Locate the cell with the specified text and output its (x, y) center coordinate. 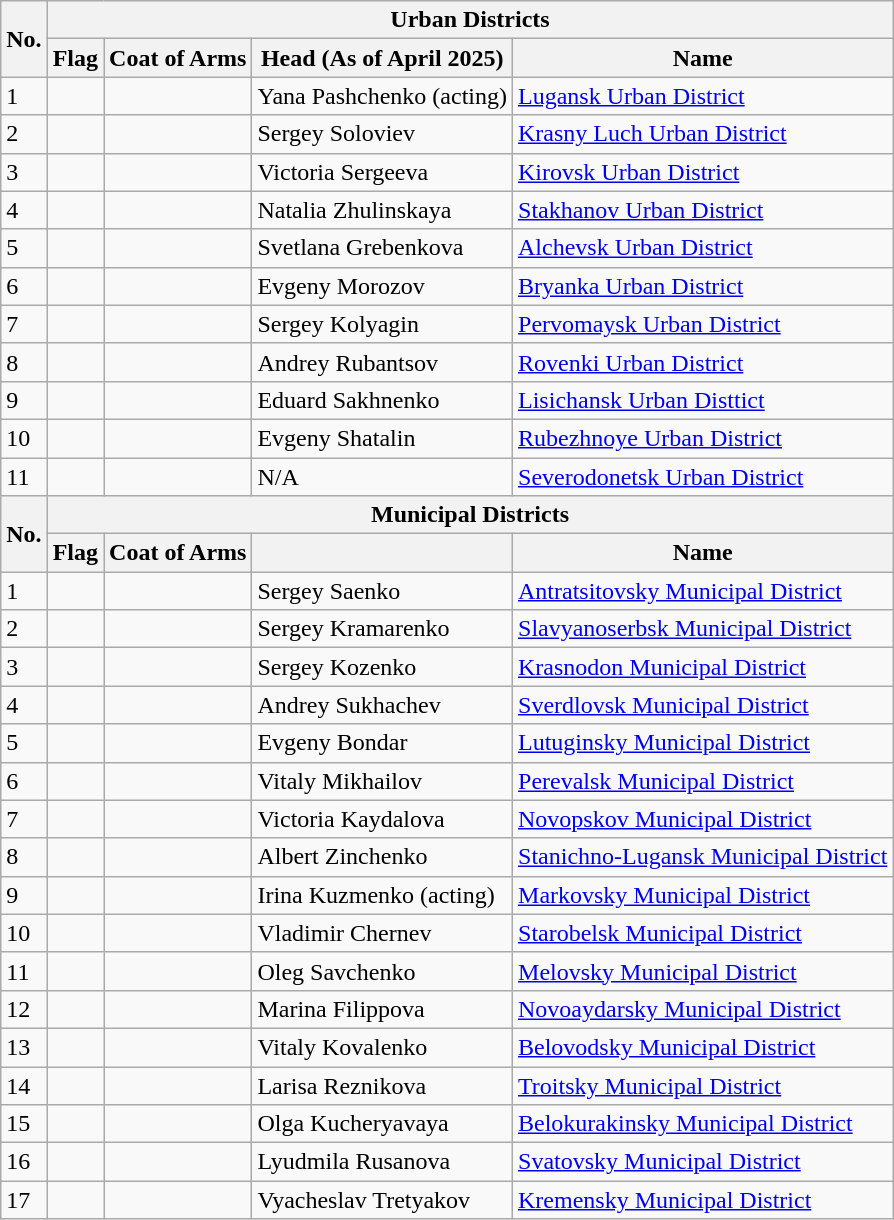
Lutuginsky Municipal District (703, 743)
12 (24, 1009)
Svetlana Grebenkova (382, 248)
Pervomaysk Urban District (703, 324)
Sergey Saenko (382, 591)
Lisichansk Urban Disttict (703, 400)
Municipal Districts (470, 515)
Krasny Luch Urban District (703, 134)
Evgeny Bondar (382, 743)
Evgeny Shatalin (382, 438)
Irina Kuzmenko (acting) (382, 895)
Victoria Kaydalova (382, 819)
Eduard Sakhnenko (382, 400)
Belovodsky Municipal District (703, 1047)
15 (24, 1124)
Krasnodon Municipal District (703, 667)
Oleg Savchenko (382, 971)
N/A (382, 477)
17 (24, 1200)
Head (As of April 2025) (382, 58)
Natalia Zhulinskaya (382, 210)
Melovsky Municipal District (703, 971)
16 (24, 1162)
Novopskov Municipal District (703, 819)
Stanichno-Lugansk Municipal District (703, 857)
Evgeny Morozov (382, 286)
Yana Pashchenko (acting) (382, 96)
Bryanka Urban District (703, 286)
Vitaly Mikhailov (382, 781)
Olga Kucheryavaya (382, 1124)
Andrey Sukhachev (382, 705)
Markovsky Municipal District (703, 895)
Sergey Kozenko (382, 667)
Andrey Rubantsov (382, 362)
Urban Districts (470, 20)
Rubezhnoye Urban District (703, 438)
Severodonetsk Urban District (703, 477)
Sergey Kramarenko (382, 629)
Sverdlovsk Municipal District (703, 705)
Lyudmila Rusanova (382, 1162)
Perevalsk Municipal District (703, 781)
Albert Zinchenko (382, 857)
Kremensky Municipal District (703, 1200)
Lugansk Urban District (703, 96)
Sergey Kolyagin (382, 324)
Alchevsk Urban District (703, 248)
Antratsitovsky Municipal District (703, 591)
Larisa Reznikova (382, 1085)
Vyacheslav Tretyakov (382, 1200)
14 (24, 1085)
Marina Filippova (382, 1009)
Belokurakinsky Municipal District (703, 1124)
Slavyanoserbsk Municipal District (703, 629)
Victoria Sergeeva (382, 172)
Starobelsk Municipal District (703, 933)
Vitaly Kovalenko (382, 1047)
Kirovsk Urban District (703, 172)
Svatovsky Municipal District (703, 1162)
Stakhanov Urban District (703, 210)
Troitsky Municipal District (703, 1085)
Sergey Soloviev (382, 134)
Novoaydarsky Municipal District (703, 1009)
Vladimir Chernev (382, 933)
Rovenki Urban District (703, 362)
13 (24, 1047)
